From the cell containing the given text, extract its center point as [X, Y] coordinate. 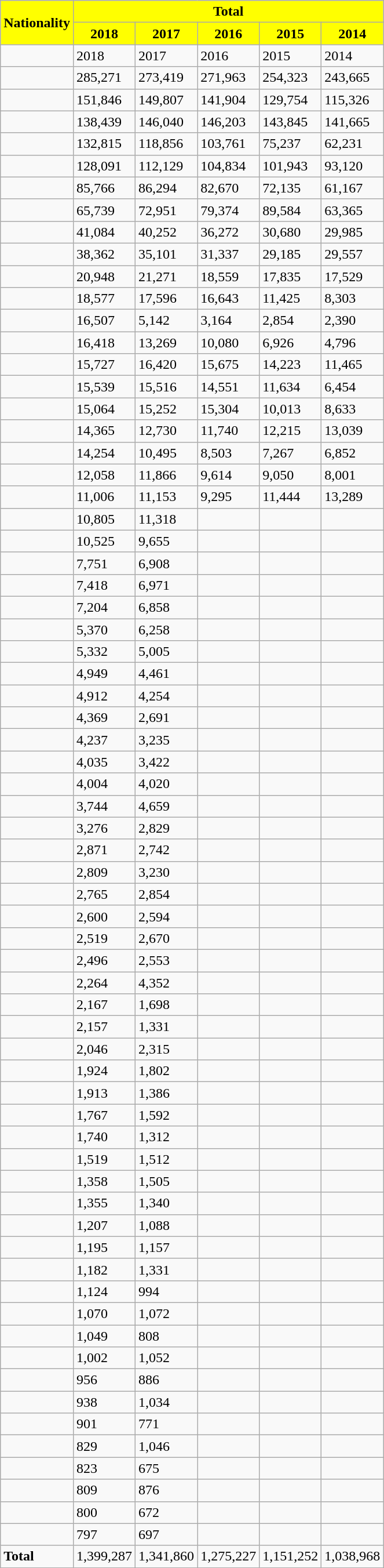
697 [167, 1534]
2,742 [167, 850]
1,340 [167, 1203]
3,230 [167, 872]
141,665 [352, 122]
2,670 [167, 938]
4,254 [167, 696]
112,129 [167, 166]
1,341,860 [167, 1556]
15,727 [104, 365]
1,505 [167, 1181]
2,167 [104, 1005]
4,796 [352, 343]
901 [104, 1424]
1,034 [167, 1402]
243,665 [352, 78]
11,153 [167, 497]
11,465 [352, 365]
141,904 [228, 100]
Nationality [37, 23]
65,739 [104, 210]
1,070 [104, 1313]
9,050 [291, 475]
72,135 [291, 188]
41,084 [104, 232]
938 [104, 1402]
16,420 [167, 365]
1,157 [167, 1247]
36,272 [228, 232]
85,766 [104, 188]
10,495 [167, 453]
75,237 [291, 144]
21,271 [167, 277]
1,512 [167, 1159]
2,046 [104, 1049]
29,557 [352, 254]
146,203 [228, 122]
4,352 [167, 983]
2,829 [167, 828]
2,315 [167, 1049]
1,519 [104, 1159]
1,002 [104, 1358]
11,425 [291, 299]
138,439 [104, 122]
16,643 [228, 299]
5,005 [167, 652]
38,362 [104, 254]
15,539 [104, 387]
89,584 [291, 210]
1,088 [167, 1225]
62,231 [352, 144]
1,046 [167, 1446]
8,633 [352, 409]
13,269 [167, 343]
14,365 [104, 431]
7,267 [291, 453]
1,052 [167, 1358]
149,807 [167, 100]
5,332 [104, 652]
3,235 [167, 740]
7,204 [104, 607]
3,276 [104, 828]
285,271 [104, 78]
132,815 [104, 144]
4,912 [104, 696]
12,730 [167, 431]
4,237 [104, 740]
800 [104, 1512]
2,519 [104, 938]
4,004 [104, 784]
2,691 [167, 718]
675 [167, 1468]
30,680 [291, 232]
3,164 [228, 321]
20,948 [104, 277]
10,013 [291, 409]
9,295 [228, 497]
4,020 [167, 784]
823 [104, 1468]
13,039 [352, 431]
8,303 [352, 299]
6,454 [352, 387]
1,592 [167, 1115]
994 [167, 1291]
1,698 [167, 1005]
11,444 [291, 497]
15,064 [104, 409]
11,318 [167, 519]
1,802 [167, 1071]
1,072 [167, 1313]
86,294 [167, 188]
129,754 [291, 100]
16,418 [104, 343]
1,038,968 [352, 1556]
2,496 [104, 960]
10,805 [104, 519]
6,852 [352, 453]
11,740 [228, 431]
1,049 [104, 1335]
5,370 [104, 629]
4,461 [167, 674]
9,614 [228, 475]
809 [104, 1490]
10,080 [228, 343]
128,091 [104, 166]
6,258 [167, 629]
1,358 [104, 1181]
31,337 [228, 254]
29,985 [352, 232]
6,926 [291, 343]
17,529 [352, 277]
115,326 [352, 100]
93,120 [352, 166]
254,323 [291, 78]
1,767 [104, 1115]
11,634 [291, 387]
1,355 [104, 1203]
6,908 [167, 563]
16,507 [104, 321]
1,275,227 [228, 1556]
14,551 [228, 387]
2,600 [104, 916]
15,304 [228, 409]
1,386 [167, 1093]
4,369 [104, 718]
1,124 [104, 1291]
2,594 [167, 916]
1,151,252 [291, 1556]
15,675 [228, 365]
13,289 [352, 497]
15,516 [167, 387]
72,951 [167, 210]
2,264 [104, 983]
3,744 [104, 806]
11,866 [167, 475]
876 [167, 1490]
4,035 [104, 762]
672 [167, 1512]
18,577 [104, 299]
12,215 [291, 431]
63,365 [352, 210]
8,001 [352, 475]
2,871 [104, 850]
104,834 [228, 166]
7,418 [104, 585]
956 [104, 1380]
79,374 [228, 210]
143,845 [291, 122]
886 [167, 1380]
8,503 [228, 453]
4,949 [104, 674]
11,006 [104, 497]
101,943 [291, 166]
15,252 [167, 409]
1,195 [104, 1247]
1,207 [104, 1225]
2,157 [104, 1027]
1,913 [104, 1093]
2,390 [352, 321]
2,553 [167, 960]
14,223 [291, 365]
829 [104, 1446]
1,924 [104, 1071]
273,419 [167, 78]
6,971 [167, 585]
151,846 [104, 100]
6,858 [167, 607]
103,761 [228, 144]
1,740 [104, 1137]
808 [167, 1335]
29,185 [291, 254]
1,312 [167, 1137]
18,559 [228, 277]
5,142 [167, 321]
2,765 [104, 894]
7,751 [104, 563]
771 [167, 1424]
17,835 [291, 277]
271,963 [228, 78]
1,399,287 [104, 1556]
82,670 [228, 188]
17,596 [167, 299]
9,655 [167, 541]
35,101 [167, 254]
4,659 [167, 806]
14,254 [104, 453]
61,167 [352, 188]
10,525 [104, 541]
40,252 [167, 232]
3,422 [167, 762]
2,809 [104, 872]
118,856 [167, 144]
797 [104, 1534]
1,182 [104, 1269]
146,040 [167, 122]
12,058 [104, 475]
